Find where the given text appears and provide that cell's center as [X, Y] coordinate. 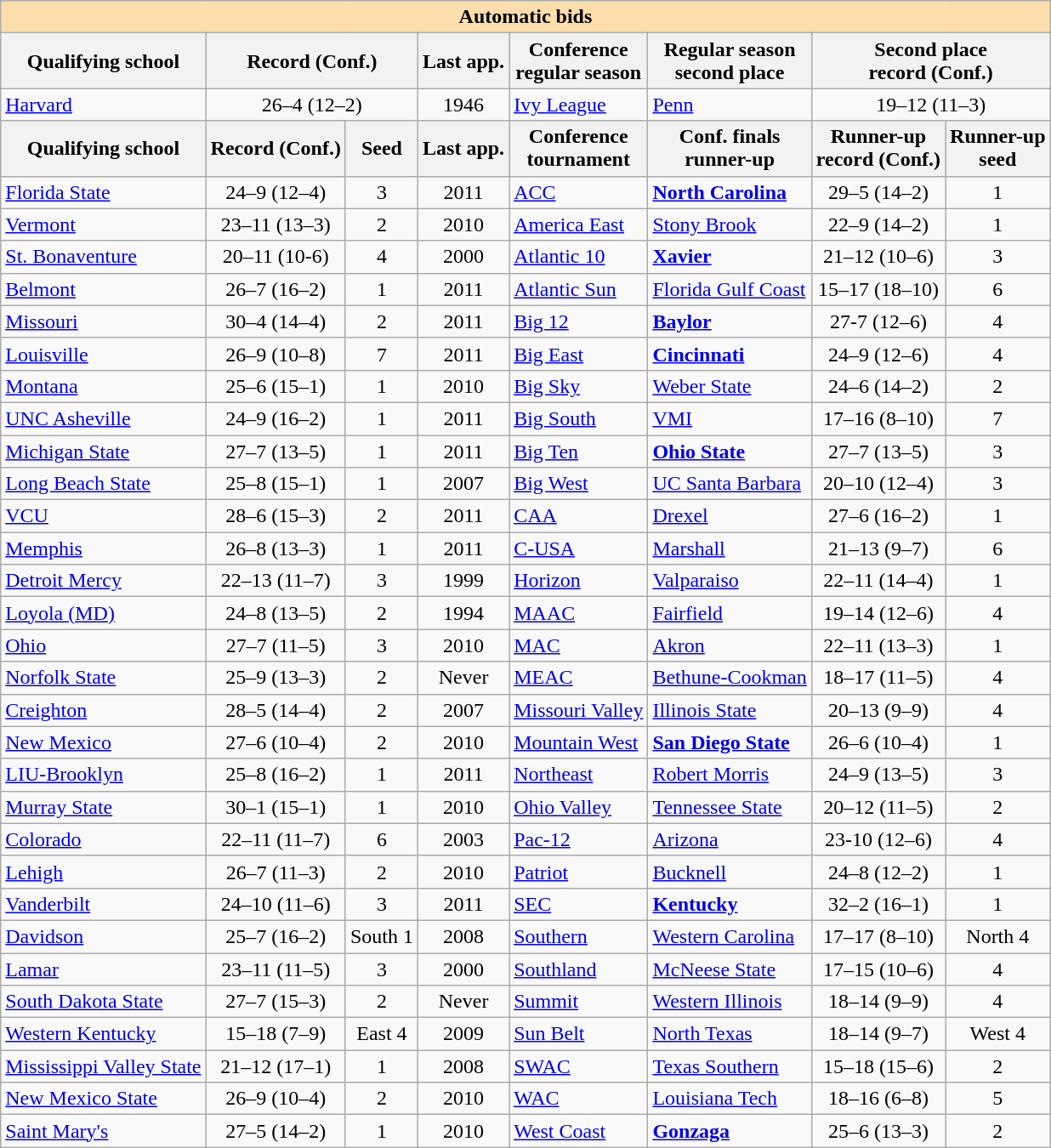
Northeast [578, 775]
Louisville [104, 354]
VCU [104, 516]
Big South [578, 418]
Norfolk State [104, 678]
Long Beach State [104, 484]
26–7 (16–2) [276, 289]
South 1 [381, 936]
21–12 (17–1) [276, 1066]
Harvard [104, 105]
Akron [730, 645]
Weber State [730, 386]
15–18 (15–6) [878, 1066]
Conferenceregular season [578, 61]
North Carolina [730, 192]
CAA [578, 516]
West 4 [998, 1034]
Michigan State [104, 452]
20–13 (9–9) [878, 710]
Gonzaga [730, 1131]
Creighton [104, 710]
Mississippi Valley State [104, 1066]
28–6 (15–3) [276, 516]
23–11 (11–5) [276, 969]
19–12 (11–3) [930, 105]
SEC [578, 904]
18–16 (6–8) [878, 1099]
West Coast [578, 1131]
Big West [578, 484]
25–8 (16–2) [276, 775]
Ohio Valley [578, 807]
2009 [464, 1034]
24–8 (13–5) [276, 613]
30–4 (14–4) [276, 321]
VMI [730, 418]
Atlantic 10 [578, 257]
MEAC [578, 678]
Regular seasonsecond place [730, 61]
21–13 (9–7) [878, 548]
1994 [464, 613]
San Diego State [730, 742]
22–9 (14–2) [878, 224]
18–17 (11–5) [878, 678]
Illinois State [730, 710]
Florida State [104, 192]
24–9 (16–2) [276, 418]
Montana [104, 386]
26–9 (10–4) [276, 1099]
Southern [578, 936]
Arizona [730, 839]
Davidson [104, 936]
Ohio State [730, 452]
26–6 (10–4) [878, 742]
Western Illinois [730, 1002]
25–6 (15–1) [276, 386]
Fairfield [730, 613]
Marshall [730, 548]
Murray State [104, 807]
1999 [464, 581]
Ohio [104, 645]
LIU-Brooklyn [104, 775]
27–5 (14–2) [276, 1131]
24–9 (13–5) [878, 775]
South Dakota State [104, 1002]
24–8 (12–2) [878, 872]
24–10 (11–6) [276, 904]
Florida Gulf Coast [730, 289]
Kentucky [730, 904]
20–10 (12–4) [878, 484]
Sun Belt [578, 1034]
19–14 (12–6) [878, 613]
Automatic bids [525, 17]
23-10 (12–6) [878, 839]
Cincinnati [730, 354]
Western Kentucky [104, 1034]
North Texas [730, 1034]
Summit [578, 1002]
McNeese State [730, 969]
St. Bonaventure [104, 257]
18–14 (9–9) [878, 1002]
26–7 (11–3) [276, 872]
Vermont [104, 224]
25–7 (16–2) [276, 936]
Second placerecord (Conf.) [930, 61]
25–6 (13–3) [878, 1131]
Mountain West [578, 742]
24–9 (12–6) [878, 354]
Conferencetournament [578, 148]
SWAC [578, 1066]
2003 [464, 839]
21–12 (10–6) [878, 257]
17–17 (8–10) [878, 936]
Texas Southern [730, 1066]
Valparaiso [730, 581]
Runner-upseed [998, 148]
22–11 (13–3) [878, 645]
Missouri Valley [578, 710]
20–12 (11–5) [878, 807]
17–15 (10–6) [878, 969]
28–5 (14–4) [276, 710]
ACC [578, 192]
27-7 (12–6) [878, 321]
C-USA [578, 548]
1946 [464, 105]
18–14 (9–7) [878, 1034]
Louisiana Tech [730, 1099]
22–13 (11–7) [276, 581]
Memphis [104, 548]
Detroit Mercy [104, 581]
Xavier [730, 257]
22–11 (14–4) [878, 581]
26–4 (12–2) [311, 105]
Bucknell [730, 872]
17–16 (8–10) [878, 418]
Big Sky [578, 386]
29–5 (14–2) [878, 192]
Southland [578, 969]
Patriot [578, 872]
Western Carolina [730, 936]
27–6 (10–4) [276, 742]
Colorado [104, 839]
27–7 (11–5) [276, 645]
24–6 (14–2) [878, 386]
Tennessee State [730, 807]
15–17 (18–10) [878, 289]
North 4 [998, 936]
New Mexico [104, 742]
Missouri [104, 321]
Big Ten [578, 452]
26–8 (13–3) [276, 548]
24–9 (12–4) [276, 192]
Lehigh [104, 872]
East 4 [381, 1034]
Conf. finalsrunner-up [730, 148]
Stony Brook [730, 224]
UNC Asheville [104, 418]
WAC [578, 1099]
Saint Mary's [104, 1131]
Lamar [104, 969]
20–11 (10-6) [276, 257]
Big East [578, 354]
22–11 (11–7) [276, 839]
MAAC [578, 613]
UC Santa Barbara [730, 484]
America East [578, 224]
Baylor [730, 321]
32–2 (16–1) [878, 904]
25–8 (15–1) [276, 484]
Atlantic Sun [578, 289]
Robert Morris [730, 775]
Big 12 [578, 321]
Runner-uprecord (Conf.) [878, 148]
27–7 (15–3) [276, 1002]
15–18 (7–9) [276, 1034]
Ivy League [578, 105]
Horizon [578, 581]
27–6 (16–2) [878, 516]
Vanderbilt [104, 904]
25–9 (13–3) [276, 678]
26–9 (10–8) [276, 354]
Penn [730, 105]
Drexel [730, 516]
23–11 (13–3) [276, 224]
Loyola (MD) [104, 613]
Seed [381, 148]
30–1 (15–1) [276, 807]
MAC [578, 645]
New Mexico State [104, 1099]
Pac-12 [578, 839]
5 [998, 1099]
Bethune-Cookman [730, 678]
Belmont [104, 289]
